Detect which cell encompasses the target text, then output its (x, y) center coordinate. 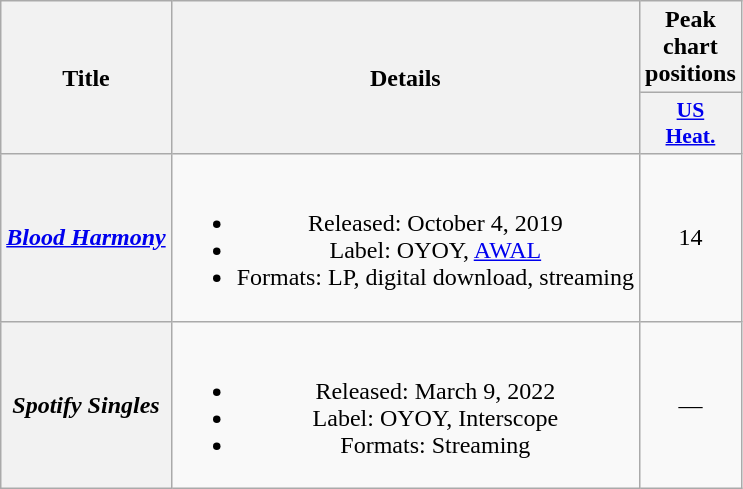
14 (691, 238)
Details (405, 78)
USHeat. (691, 124)
Title (86, 78)
Released: March 9, 2022Label: OYOY, InterscopeFormats: Streaming (405, 404)
— (691, 404)
Spotify Singles (86, 404)
Released: October 4, 2019Label: OYOY, AWALFormats: LP, digital download, streaming (405, 238)
Peak chart positions (691, 47)
Blood Harmony (86, 238)
